From the cell containing the given text, extract its center point as [X, Y] coordinate. 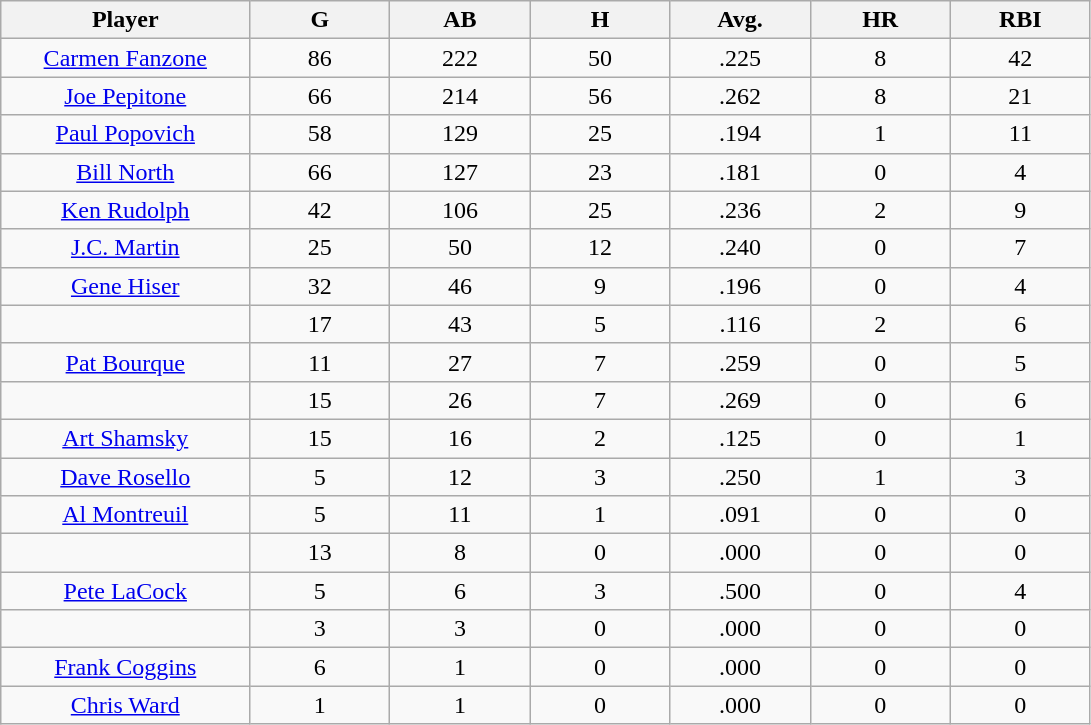
Chris Ward [126, 705]
Art Shamsky [126, 438]
16 [460, 438]
.125 [740, 438]
Gene Hiser [126, 286]
Ken Rudolph [126, 210]
.500 [740, 591]
Pete LaCock [126, 591]
21 [1020, 96]
13 [320, 553]
H [600, 20]
.236 [740, 210]
.269 [740, 400]
Player [126, 20]
Bill North [126, 172]
Joe Pepitone [126, 96]
27 [460, 362]
.250 [740, 477]
.225 [740, 58]
129 [460, 134]
Frank Coggins [126, 667]
58 [320, 134]
.194 [740, 134]
17 [320, 324]
AB [460, 20]
Al Montreuil [126, 515]
.196 [740, 286]
32 [320, 286]
.181 [740, 172]
46 [460, 286]
127 [460, 172]
.259 [740, 362]
Carmen Fanzone [126, 58]
.091 [740, 515]
Pat Bourque [126, 362]
Paul Popovich [126, 134]
Avg. [740, 20]
.240 [740, 248]
.262 [740, 96]
23 [600, 172]
26 [460, 400]
56 [600, 96]
G [320, 20]
.116 [740, 324]
214 [460, 96]
HR [880, 20]
Dave Rosello [126, 477]
86 [320, 58]
J.C. Martin [126, 248]
43 [460, 324]
106 [460, 210]
222 [460, 58]
RBI [1020, 20]
